Determine the [X, Y] coordinate at the center of the cell enclosing the given text.  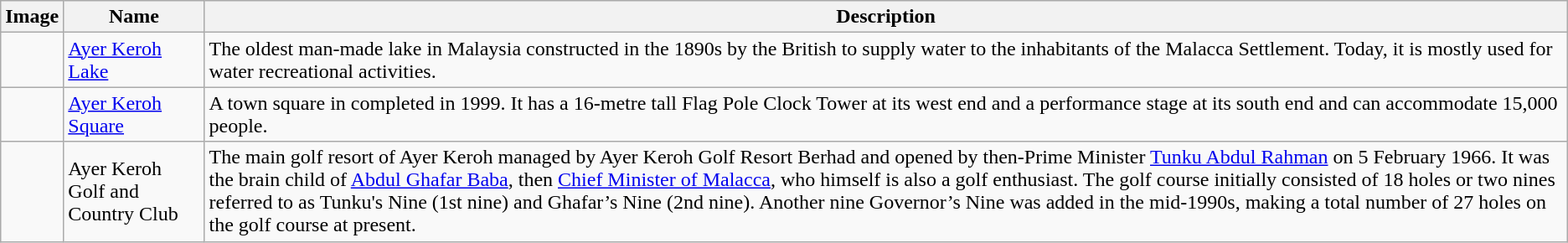
Description [886, 17]
Ayer Keroh Lake [134, 60]
Ayer Keroh Square [134, 114]
Image [32, 17]
Ayer Keroh Golf and Country Club [134, 191]
Name [134, 17]
